Pinpoint the cell where the given text exists, returning its (x, y) midpoint coordinate. 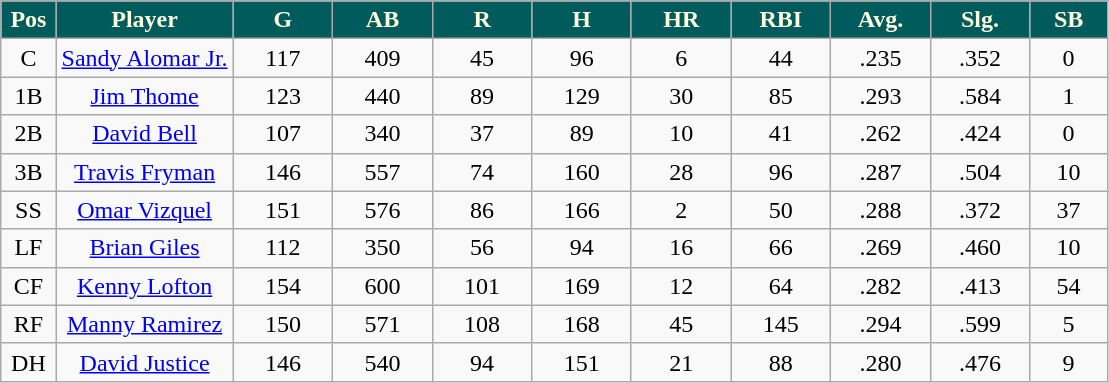
.460 (980, 248)
6 (681, 58)
.262 (881, 134)
350 (383, 248)
440 (383, 96)
G (283, 20)
21 (681, 362)
2 (681, 210)
Omar Vizquel (144, 210)
54 (1069, 286)
2B (28, 134)
88 (781, 362)
.269 (881, 248)
.235 (881, 58)
50 (781, 210)
.413 (980, 286)
3B (28, 172)
154 (283, 286)
85 (781, 96)
16 (681, 248)
9 (1069, 362)
Player (144, 20)
AB (383, 20)
Slg. (980, 20)
Travis Fryman (144, 172)
1B (28, 96)
.372 (980, 210)
C (28, 58)
28 (681, 172)
.280 (881, 362)
RF (28, 324)
145 (781, 324)
112 (283, 248)
56 (482, 248)
44 (781, 58)
168 (582, 324)
RBI (781, 20)
108 (482, 324)
557 (383, 172)
.424 (980, 134)
160 (582, 172)
123 (283, 96)
86 (482, 210)
.287 (881, 172)
.282 (881, 286)
117 (283, 58)
64 (781, 286)
Pos (28, 20)
150 (283, 324)
340 (383, 134)
Manny Ramirez (144, 324)
CF (28, 286)
Jim Thome (144, 96)
540 (383, 362)
H (582, 20)
Sandy Alomar Jr. (144, 58)
R (482, 20)
.504 (980, 172)
SB (1069, 20)
169 (582, 286)
571 (383, 324)
12 (681, 286)
.288 (881, 210)
66 (781, 248)
LF (28, 248)
41 (781, 134)
576 (383, 210)
166 (582, 210)
409 (383, 58)
David Bell (144, 134)
.352 (980, 58)
5 (1069, 324)
HR (681, 20)
Kenny Lofton (144, 286)
SS (28, 210)
Avg. (881, 20)
.599 (980, 324)
David Justice (144, 362)
1 (1069, 96)
DH (28, 362)
.476 (980, 362)
74 (482, 172)
129 (582, 96)
101 (482, 286)
30 (681, 96)
.293 (881, 96)
600 (383, 286)
.294 (881, 324)
Brian Giles (144, 248)
107 (283, 134)
.584 (980, 96)
